Return (X, Y) of the center of cell containing provided text 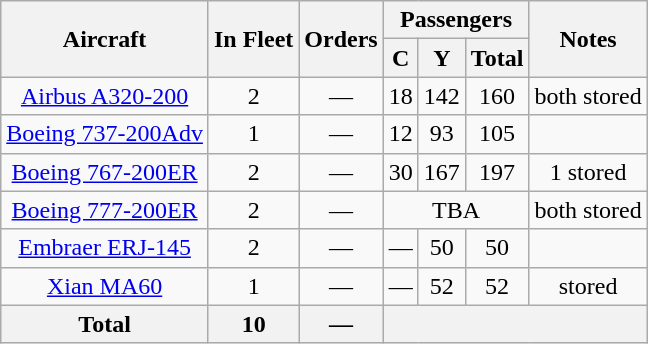
Y (442, 58)
Boeing 767-200ER (105, 172)
105 (497, 134)
Passengers (456, 20)
stored (588, 286)
Airbus A320-200 (105, 96)
C (400, 58)
93 (442, 134)
Notes (588, 39)
Aircraft (105, 39)
Embraer ERJ-145 (105, 248)
In Fleet (253, 39)
1 stored (588, 172)
197 (497, 172)
160 (497, 96)
Orders (341, 39)
167 (442, 172)
18 (400, 96)
TBA (456, 210)
Xian MA60 (105, 286)
10 (253, 324)
30 (400, 172)
Boeing 777-200ER (105, 210)
12 (400, 134)
142 (442, 96)
Boeing 737-200Adv (105, 134)
